Provide the [x, y] coordinate of the cell's center where the given text is located.  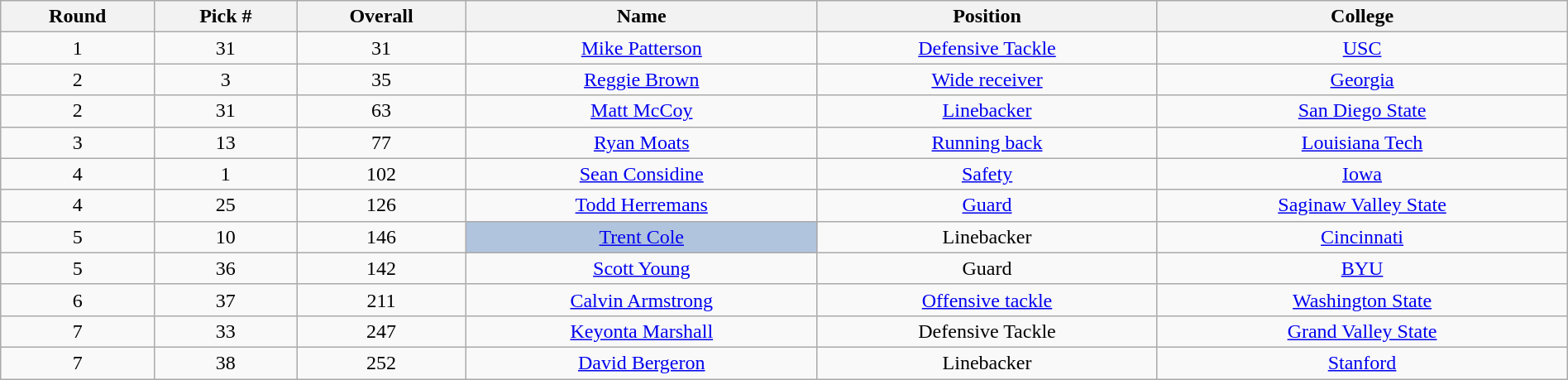
Position [987, 17]
Cincinnati [1362, 237]
211 [381, 300]
Ryan Moats [642, 142]
146 [381, 237]
BYU [1362, 268]
USC [1362, 48]
Name [642, 17]
Georgia [1362, 79]
Reggie Brown [642, 79]
Trent Cole [642, 237]
Sean Considine [642, 174]
Overall [381, 17]
36 [226, 268]
126 [381, 205]
Todd Herremans [642, 205]
142 [381, 268]
33 [226, 331]
Round [78, 17]
35 [381, 79]
102 [381, 174]
College [1362, 17]
Wide receiver [987, 79]
Running back [987, 142]
Stanford [1362, 363]
Mike Patterson [642, 48]
252 [381, 363]
63 [381, 111]
37 [226, 300]
Calvin Armstrong [642, 300]
Iowa [1362, 174]
Safety [987, 174]
Pick # [226, 17]
Washington State [1362, 300]
77 [381, 142]
San Diego State [1362, 111]
6 [78, 300]
Matt McCoy [642, 111]
Saginaw Valley State [1362, 205]
13 [226, 142]
Keyonta Marshall [642, 331]
Scott Young [642, 268]
Louisiana Tech [1362, 142]
247 [381, 331]
Offensive tackle [987, 300]
10 [226, 237]
25 [226, 205]
Grand Valley State [1362, 331]
38 [226, 363]
David Bergeron [642, 363]
